For the text-containing cell, return its midpoint in (x, y) coordinate format. 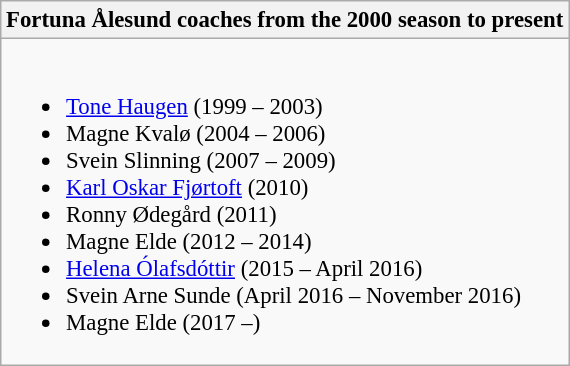
Fortuna Ålesund coaches from the 2000 season to present (285, 20)
